Return the (X, Y) coordinate for the center point of the cell that contains the specified text.  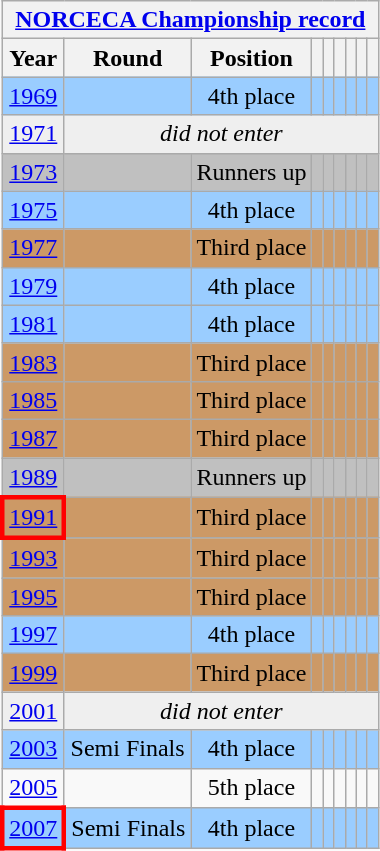
2003 (33, 749)
Position (252, 58)
1999 (33, 673)
NORCECA Championship record (190, 20)
1975 (33, 210)
1995 (33, 597)
1989 (33, 478)
1985 (33, 400)
1997 (33, 635)
1971 (33, 134)
1977 (33, 248)
1987 (33, 438)
2005 (33, 788)
1979 (33, 286)
Year (33, 58)
1993 (33, 558)
5th place (252, 788)
1991 (33, 518)
2001 (33, 711)
Round (128, 58)
1983 (33, 362)
1969 (33, 96)
1981 (33, 324)
2007 (33, 828)
1973 (33, 172)
